Scan for the cell matching the given text and deliver its (x, y) coordinate at center. 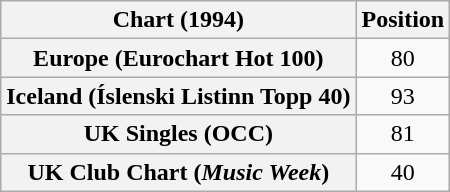
93 (403, 96)
Chart (1994) (178, 20)
UK Singles (OCC) (178, 134)
Europe (Eurochart Hot 100) (178, 58)
UK Club Chart (Music Week) (178, 172)
40 (403, 172)
Iceland (Íslenski Listinn Topp 40) (178, 96)
Position (403, 20)
81 (403, 134)
80 (403, 58)
